Detect which cell encompasses the target text, then output its (x, y) center coordinate. 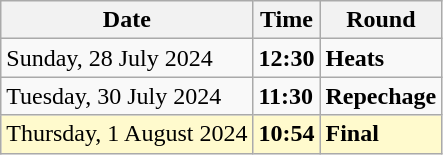
Date (127, 20)
Round (381, 20)
Heats (381, 58)
Final (381, 134)
Time (286, 20)
10:54 (286, 134)
11:30 (286, 96)
Tuesday, 30 July 2024 (127, 96)
12:30 (286, 58)
Repechage (381, 96)
Sunday, 28 July 2024 (127, 58)
Thursday, 1 August 2024 (127, 134)
